Return (X, Y) of the center of cell containing provided text 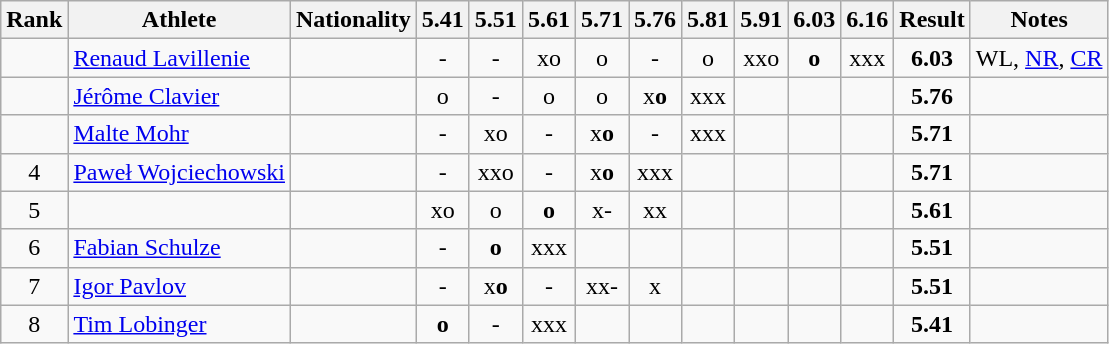
4 (34, 172)
Tim Lobinger (180, 324)
xx (654, 210)
6 (34, 248)
xx- (602, 286)
Rank (34, 20)
x (654, 286)
8 (34, 324)
Result (932, 20)
7 (34, 286)
x- (602, 210)
Fabian Schulze (180, 248)
5.81 (708, 20)
5.91 (762, 20)
Igor Pavlov (180, 286)
Paweł Wojciechowski (180, 172)
Jérôme Clavier (180, 96)
Nationality (354, 20)
Notes (1039, 20)
Renaud Lavillenie (180, 58)
Malte Mohr (180, 134)
6.16 (868, 20)
Athlete (180, 20)
WL, NR, CR (1039, 58)
5 (34, 210)
